Find where the given text appears and provide that cell's center as (x, y) coordinate. 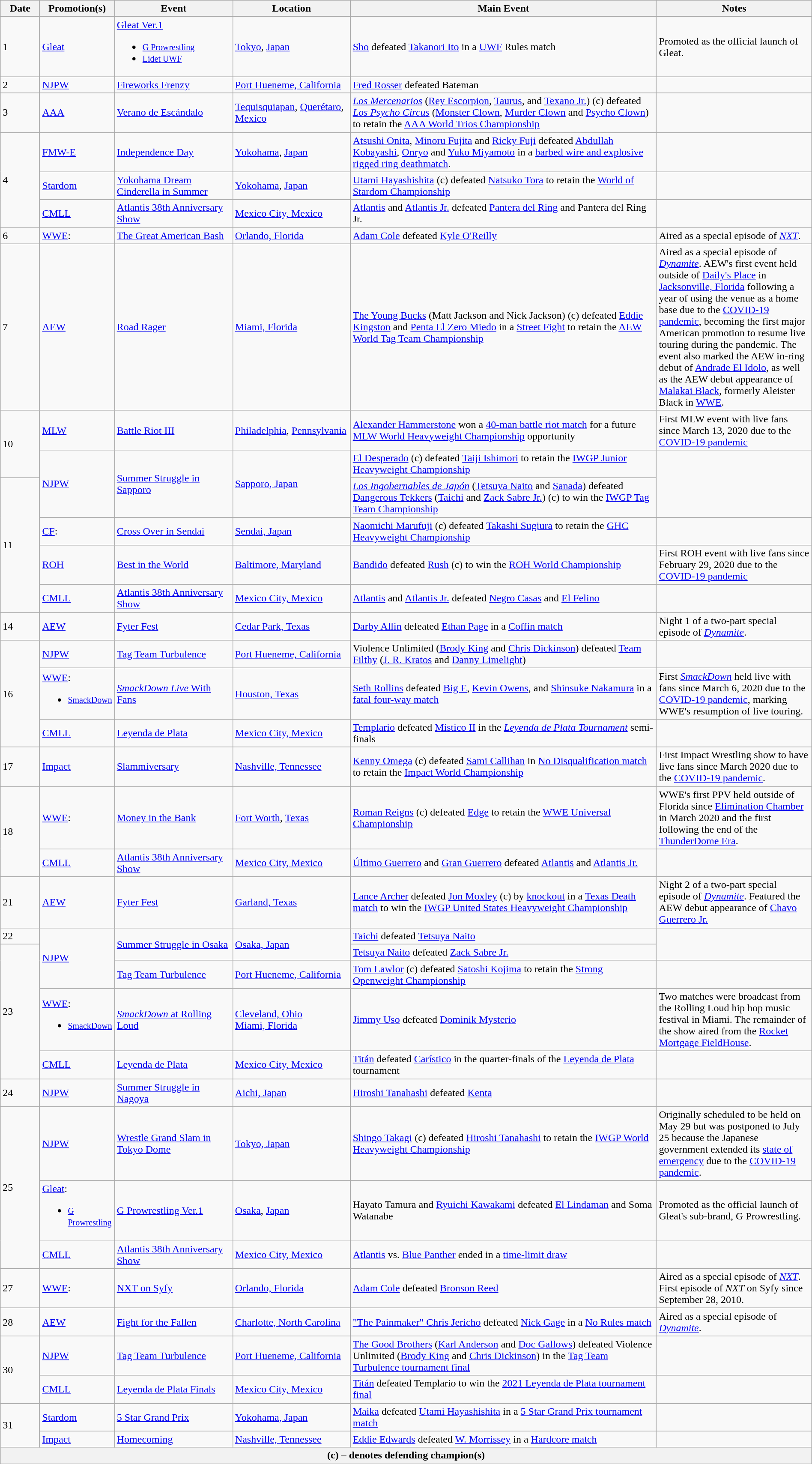
Cedar Park, Texas (291, 626)
Bandido defeated Rush (c) to win the ROH World Championship (504, 565)
Sapporo, Japan (291, 483)
Seth Rollins defeated Big E, Kevin Owens, and Shinsuke Nakamura in a fatal four-way match (504, 694)
Gleat:G Prowrestling (77, 1211)
Lance Archer defeated Jon Moxley (c) by knockout in a Texas Death match to win the IWGP United States Heavyweight Championship (504, 902)
Fight for the Fallen (173, 1322)
1 (20, 47)
CF: (77, 531)
Aichi, Japan (291, 1092)
Templario defeated Místico II in the Leyenda de Plata Tournament semi-finals (504, 733)
28 (20, 1322)
FMW-E (77, 152)
Promotion(s) (77, 9)
18 (20, 832)
Independence Day (173, 152)
Summer Struggle in Nagoya (173, 1092)
First ROH event with live fans since February 29, 2020 due to the COVID-19 pandemic (734, 565)
11 (20, 545)
3 (20, 113)
Fireworks Frenzy (173, 85)
Road Rager (173, 327)
Tetsuya Naito defeated Zack Sabre Jr. (504, 952)
16 (20, 694)
7 (20, 327)
Atlantis and Atlantis Jr. defeated Negro Casas and El Felino (504, 599)
Violence Unlimited (Brody King and Chris Dickinson) defeated Team Filthy (J. R. Kratos and Danny Limelight) (504, 654)
Verano de Escándalo (173, 113)
The Great American Bash (173, 236)
Baltimore, Maryland (291, 565)
Notes (734, 9)
Event (173, 9)
SmackDown at Rolling Loud (173, 1019)
Jimmy Uso defeated Dominik Mysterio (504, 1019)
Promoted as the official launch of Gleat's sub-brand, G Prowrestling. (734, 1211)
Summer Struggle in Sapporo (173, 483)
Miami, Florida (291, 327)
23 (20, 1011)
Alexander Hammerstone won a 40-man battle riot match for a future MLW World Heavyweight Championship opportunity (504, 430)
Sho defeated Takanori Ito in a UWF Rules match (504, 47)
Date (20, 9)
(c) – denotes defending champion(s) (406, 1455)
G Prowrestling Ver.1 (173, 1211)
Kenny Omega (c) defeated Sami Callihan in No Disqualification match to retain the Impact World Championship (504, 767)
Gleat (77, 47)
Taichi defeated Tetsuya Naito (504, 936)
Último Guerrero and Gran Guerrero defeated Atlantis and Atlantis Jr. (504, 863)
22 (20, 936)
6 (20, 236)
El Desperado (c) defeated Taiji Ishimori to retain the IWGP Junior Heavyweight Championship (504, 463)
2 (20, 85)
Yokohama Dream Cinderella in Summer (173, 186)
Aired as a special episode of NXT. (734, 236)
Shingo Takagi (c) defeated Hiroshi Tanahashi to retain the IWGP World Heavyweight Championship (504, 1144)
Cleveland, OhioMiami, Florida (291, 1019)
Fort Worth, Texas (291, 818)
Promoted as the official launch of Gleat. (734, 47)
First SmackDown held live with fans since March 6, 2020 due to the COVID-19 pandemic, marking WWE's resumption of live touring. (734, 694)
Gleat Ver.1G ProwrestlingLidet UWF (173, 47)
Garland, Texas (291, 902)
Aired as a special episode of NXT. First episode of NXT on Syfy since September 28, 2010. (734, 1288)
Charlotte, North Carolina (291, 1322)
Aired as a special episode of Dynamite. (734, 1322)
SmackDown Live With Fans (173, 694)
Location (291, 9)
Utami Hayashishita (c) defeated Natsuko Tora to retain the World of Stardom Championship (504, 186)
First Impact Wrestling show to have live fans since March 2020 due to the COVID-19 pandemic. (734, 767)
Naomichi Marufuji (c) defeated Takashi Sugiura to retain the GHC Heavyweight Championship (504, 531)
4 (20, 180)
ROH (77, 565)
27 (20, 1288)
21 (20, 902)
30 (20, 1370)
Titán defeated Carístico in the quarter-finals of the Leyenda de Plata tournament (504, 1065)
MLW (77, 430)
Eddie Edwards defeated W. Morrissey in a Hardcore match (504, 1439)
Maika defeated Utami Hayashishita in a 5 Star Grand Prix tournament match (504, 1417)
Philadelphia, Pennsylvania (291, 430)
5 Star Grand Prix (173, 1417)
"The Painmaker" Chris Jericho defeated Nick Gage in a No Rules match (504, 1322)
Night 1 of a two-part special episode of Dynamite. (734, 626)
31 (20, 1425)
Leyenda de Plata Finals (173, 1389)
Tom Lawlor (c) defeated Satoshi Kojima to retain the Strong Openweight Championship (504, 974)
Roman Reigns (c) defeated Edge to retain the WWE Universal Championship (504, 818)
Adam Cole defeated Kyle O'Reilly (504, 236)
Hayato Tamura and Ryuichi Kawakami defeated El Lindaman and Soma Watanabe (504, 1211)
Best in the World (173, 565)
Money in the Bank (173, 818)
Slammiversary (173, 767)
Atlantis and Atlantis Jr. defeated Pantera del Ring and Pantera del Ring Jr. (504, 213)
Titán defeated Templario to win the 2021 Leyenda de Plata tournament final (504, 1389)
Summer Struggle in Osaka (173, 944)
10 (20, 444)
14 (20, 626)
Hiroshi Tanahashi defeated Kenta (504, 1092)
First MLW event with live fans since March 13, 2020 due to the COVID-19 pandemic (734, 430)
Cross Over in Sendai (173, 531)
Adam Cole defeated Bronson Reed (504, 1288)
Wrestle Grand Slam in Tokyo Dome (173, 1144)
Main Event (504, 9)
WWE's first PPV held outside of Florida since Elimination Chamber in March 2020 and the first following the end of the ThunderDome Era. (734, 818)
Tequisquiapan, Querétaro, Mexico (291, 113)
Homecoming (173, 1439)
Night 2 of a two-part special episode of Dynamite. Featured the AEW debut appearance of Chavo Guerrero Jr. (734, 902)
Houston, Texas (291, 694)
Fred Rosser defeated Bateman (504, 85)
24 (20, 1092)
17 (20, 767)
Darby Allin defeated Ethan Page in a Coffin match (504, 626)
25 (20, 1188)
Sendai, Japan (291, 531)
Atlantis vs. Blue Panther ended in a time-limit draw (504, 1255)
NXT on Syfy (173, 1288)
AAA (77, 113)
Battle Riot III (173, 430)
